Detect which cell encompasses the target text, then output its [x, y] center coordinate. 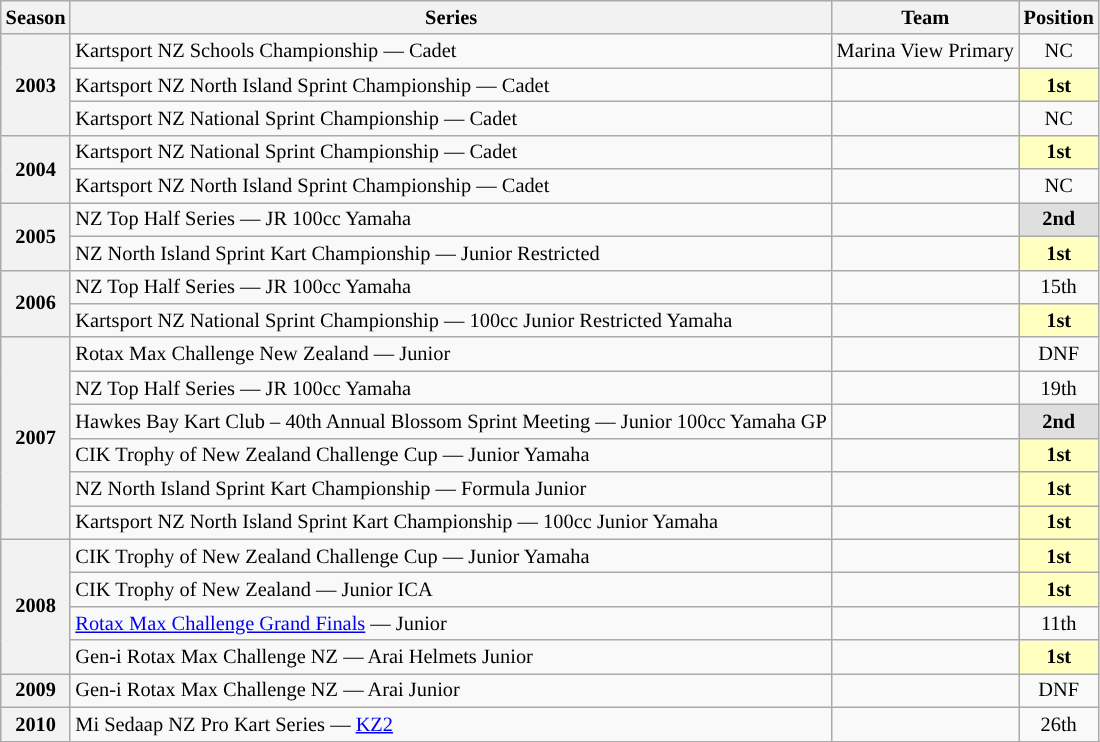
Gen-i Rotax Max Challenge NZ — Arai Helmets Junior [450, 657]
Team [926, 17]
Marina View Primary [926, 51]
2005 [36, 236]
Series [450, 17]
Rotax Max Challenge Grand Finals — Junior [450, 623]
Kartsport NZ National Sprint Championship — 100cc Junior Restricted Yamaha [450, 320]
2004 [36, 168]
26th [1059, 724]
NZ North Island Sprint Kart Championship — Formula Junior [450, 489]
2003 [36, 84]
Season [36, 17]
2008 [36, 606]
2007 [36, 438]
Gen-i Rotax Max Challenge NZ — Arai Junior [450, 690]
19th [1059, 388]
2006 [36, 304]
Mi Sedaap NZ Pro Kart Series — KZ2 [450, 724]
Hawkes Bay Kart Club – 40th Annual Blossom Sprint Meeting — Junior 100cc Yamaha GP [450, 421]
Position [1059, 17]
2010 [36, 724]
NZ North Island Sprint Kart Championship — Junior Restricted [450, 253]
15th [1059, 287]
2009 [36, 690]
Kartsport NZ North Island Sprint Kart Championship — 100cc Junior Yamaha [450, 522]
Kartsport NZ Schools Championship — Cadet [450, 51]
CIK Trophy of New Zealand — Junior ICA [450, 589]
Rotax Max Challenge New Zealand — Junior [450, 354]
11th [1059, 623]
